Provide the (X, Y) coordinate of the cell's center where the given text is located.  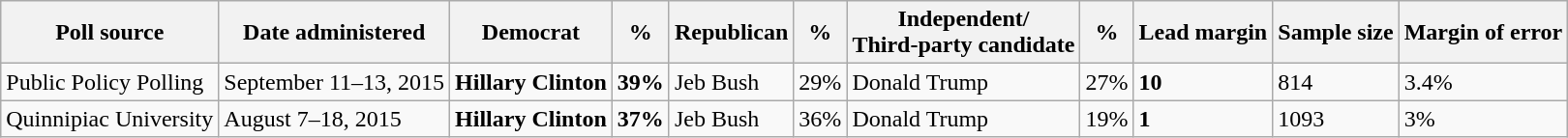
Public Policy Polling (110, 82)
29% (821, 82)
19% (1107, 119)
37% (641, 119)
27% (1107, 82)
August 7–18, 2015 (335, 119)
Quinnipiac University (110, 119)
Poll source (110, 33)
1093 (1336, 119)
Democrat (531, 33)
36% (821, 119)
39% (641, 82)
814 (1336, 82)
Lead margin (1203, 33)
3% (1483, 119)
3.4% (1483, 82)
September 11–13, 2015 (335, 82)
1 (1203, 119)
Sample size (1336, 33)
Independent/Third-party candidate (964, 33)
Republican (731, 33)
Margin of error (1483, 33)
Date administered (335, 33)
10 (1203, 82)
